Extract the [X, Y] coordinate from the center of the cell holding the provided text.  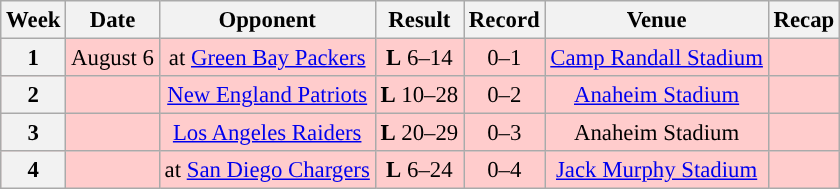
Los Angeles Raiders [267, 133]
Result [419, 20]
L 10–28 [419, 95]
1 [34, 58]
Recap [804, 20]
Camp Randall Stadium [656, 58]
at San Diego Chargers [267, 170]
L 6–14 [419, 58]
Jack Murphy Stadium [656, 170]
Week [34, 20]
0–3 [504, 133]
0–1 [504, 58]
0–4 [504, 170]
Venue [656, 20]
0–2 [504, 95]
Opponent [267, 20]
L 6–24 [419, 170]
Record [504, 20]
August 6 [113, 58]
L 20–29 [419, 133]
at Green Bay Packers [267, 58]
Date [113, 20]
2 [34, 95]
3 [34, 133]
4 [34, 170]
New England Patriots [267, 95]
